Capture the cell that displays the provided text and extract its [x, y] central coordinate. 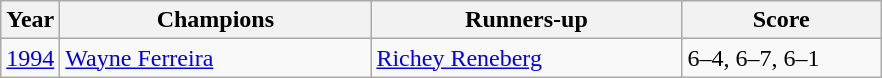
Runners-up [526, 20]
1994 [30, 58]
Year [30, 20]
Score [782, 20]
Richey Reneberg [526, 58]
Champions [216, 20]
6–4, 6–7, 6–1 [782, 58]
Wayne Ferreira [216, 58]
